Find where the given text appears and provide that cell's center as (X, Y) coordinate. 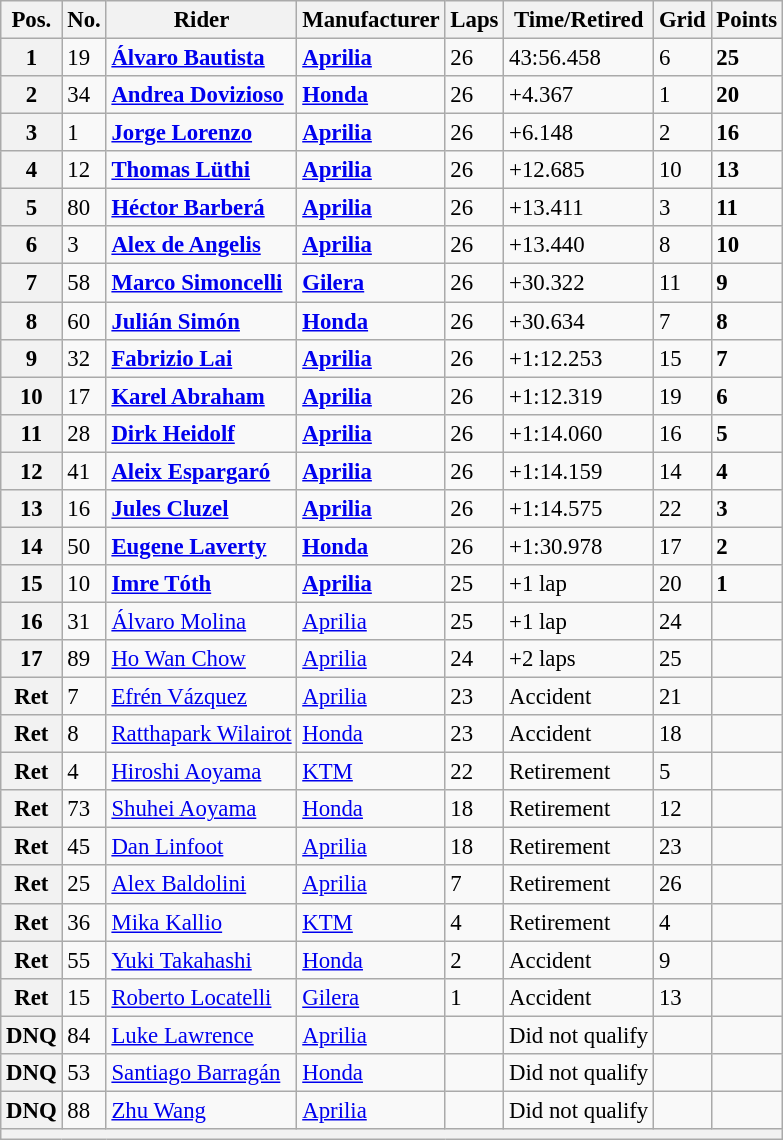
No. (84, 20)
Héctor Barberá (202, 208)
Marco Simoncelli (202, 283)
Alex Baldolini (202, 885)
50 (84, 546)
Ho Wan Chow (202, 659)
Points (746, 20)
Jules Cluzel (202, 509)
Imre Tóth (202, 584)
+1:12.253 (579, 358)
Roberto Locatelli (202, 997)
31 (84, 621)
Dirk Heidolf (202, 433)
+30.634 (579, 321)
73 (84, 809)
+1:14.575 (579, 509)
+30.322 (579, 283)
Shuhei Aoyama (202, 809)
Pos. (32, 20)
Jorge Lorenzo (202, 133)
+4.367 (579, 95)
Karel Abraham (202, 396)
32 (84, 358)
Grid (682, 20)
Aleix Espargaró (202, 471)
43:56.458 (579, 58)
21 (682, 697)
84 (84, 1035)
+13.440 (579, 245)
Efrén Vázquez (202, 697)
Andrea Dovizioso (202, 95)
Thomas Lüthi (202, 170)
45 (84, 847)
Fabrizio Lai (202, 358)
Yuki Takahashi (202, 960)
Álvaro Molina (202, 621)
Eugene Laverty (202, 546)
+1:14.060 (579, 433)
Laps (474, 20)
Álvaro Bautista (202, 58)
+1:30.978 (579, 546)
36 (84, 922)
34 (84, 95)
Manufacturer (371, 20)
89 (84, 659)
88 (84, 1110)
55 (84, 960)
Hiroshi Aoyama (202, 772)
Mika Kallio (202, 922)
53 (84, 1073)
Julián Simón (202, 321)
Luke Lawrence (202, 1035)
+1:14.159 (579, 471)
Time/Retired (579, 20)
28 (84, 433)
41 (84, 471)
58 (84, 283)
Rider (202, 20)
Santiago Barragán (202, 1073)
Zhu Wang (202, 1110)
80 (84, 208)
+6.148 (579, 133)
+13.411 (579, 208)
Dan Linfoot (202, 847)
+12.685 (579, 170)
60 (84, 321)
Ratthapark Wilairot (202, 734)
+1:12.319 (579, 396)
Alex de Angelis (202, 245)
+2 laps (579, 659)
